Capture the cell that displays the provided text and extract its [x, y] central coordinate. 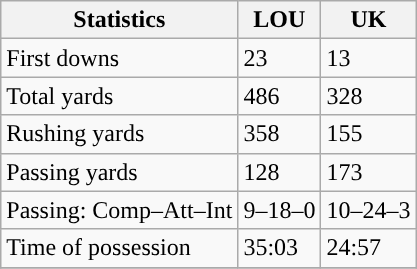
Passing yards [120, 172]
9–18–0 [280, 210]
173 [368, 172]
Rushing yards [120, 134]
358 [280, 134]
Time of possession [120, 248]
First downs [120, 58]
UK [368, 20]
Statistics [120, 20]
13 [368, 58]
Total yards [120, 96]
LOU [280, 20]
Passing: Comp–Att–Int [120, 210]
155 [368, 134]
10–24–3 [368, 210]
23 [280, 58]
328 [368, 96]
128 [280, 172]
35:03 [280, 248]
24:57 [368, 248]
486 [280, 96]
